Extract the [X, Y] coordinate from the center of the cell holding the provided text.  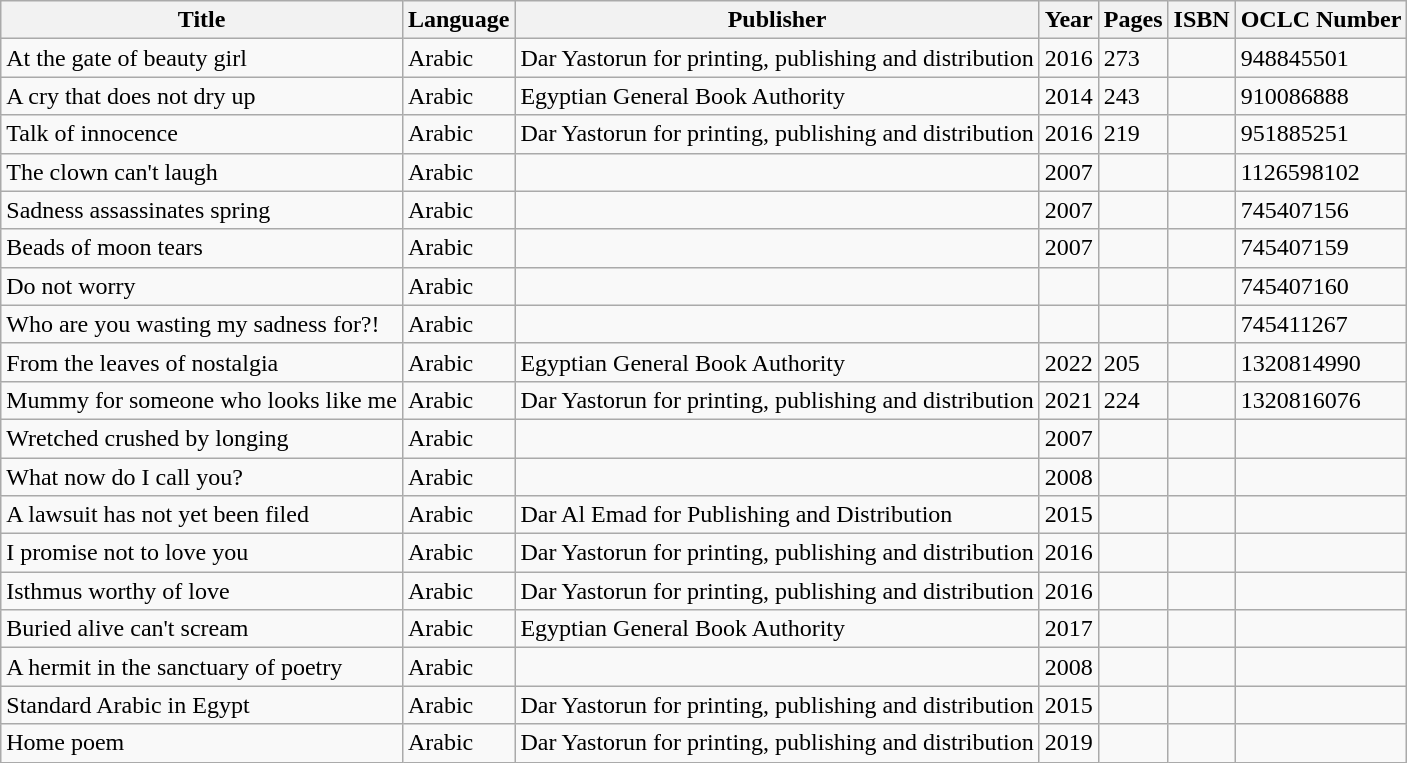
Isthmus worthy of love [202, 591]
2019 [1068, 743]
2017 [1068, 629]
Standard Arabic in Egypt [202, 705]
224 [1133, 400]
1320814990 [1321, 362]
A lawsuit has not yet been filed [202, 515]
At the gate of beauty girl [202, 58]
Dar Al Emad for Publishing and Distribution [777, 515]
Talk of innocence [202, 134]
OCLC Number [1321, 20]
2022 [1068, 362]
Sadness assassinates spring [202, 210]
Year [1068, 20]
Wretched crushed by longing [202, 438]
Language [458, 20]
Home poem [202, 743]
273 [1133, 58]
What now do I call you? [202, 477]
951885251 [1321, 134]
1320816076 [1321, 400]
205 [1133, 362]
Title [202, 20]
Mummy for someone who looks like me [202, 400]
Buried alive can't scream [202, 629]
I promise not to love you [202, 553]
Pages [1133, 20]
Beads of moon tears [202, 248]
910086888 [1321, 96]
A cry that does not dry up [202, 96]
745407160 [1321, 286]
Publisher [777, 20]
745407156 [1321, 210]
From the leaves of nostalgia [202, 362]
1126598102 [1321, 172]
The clown can't laugh [202, 172]
948845501 [1321, 58]
243 [1133, 96]
A hermit in the sanctuary of poetry [202, 667]
2021 [1068, 400]
ISBN [1202, 20]
745411267 [1321, 324]
2014 [1068, 96]
Who are you wasting my sadness for?! [202, 324]
745407159 [1321, 248]
219 [1133, 134]
Do not worry [202, 286]
